For the text-containing cell, return its midpoint in [x, y] coordinate format. 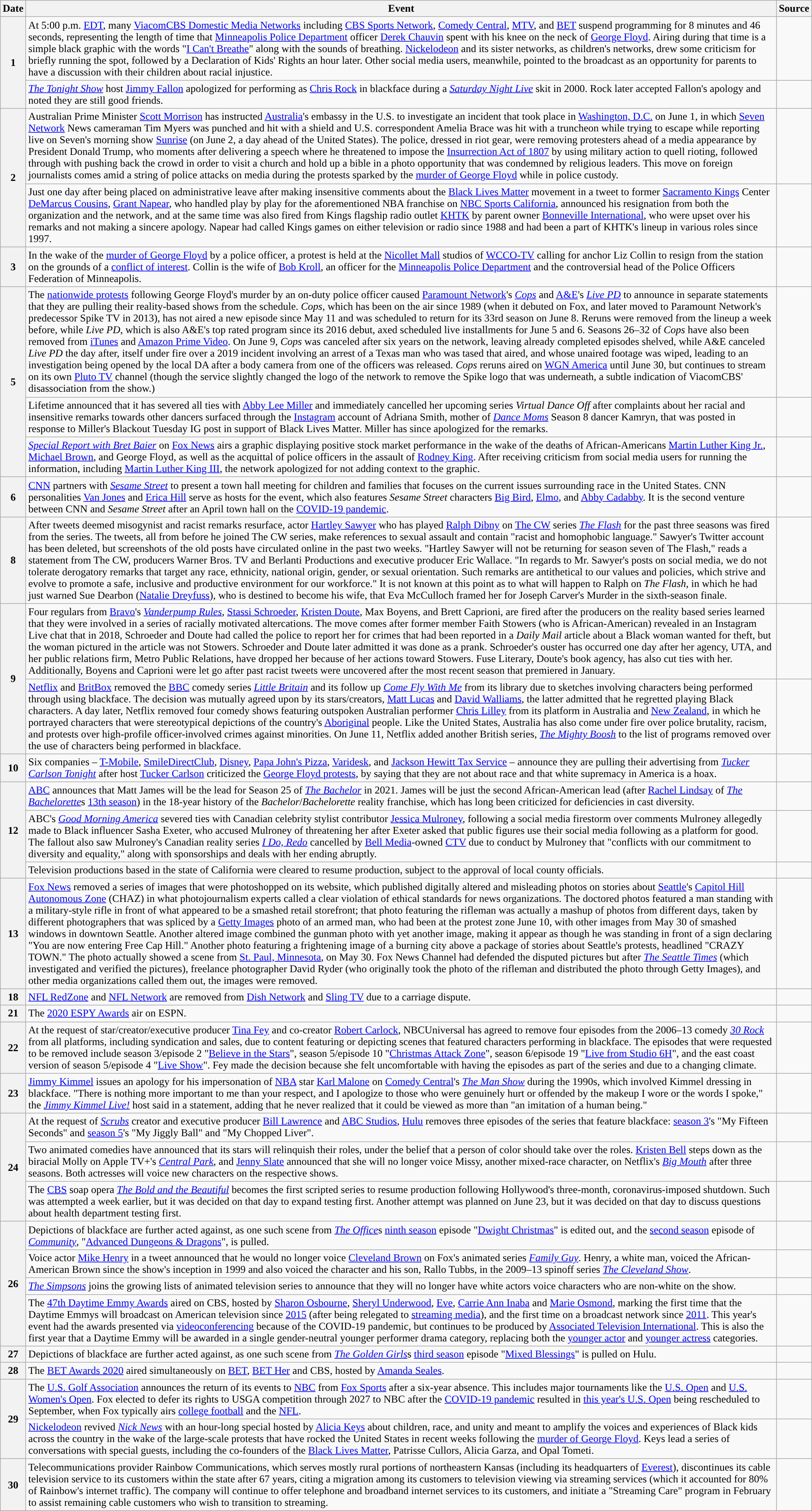
5 [13, 382]
27 [13, 1354]
Depictions of blackface are further acted against, as one such scene from The Golden Girlss third season episode "Mixed Blessings" is pulled on Hulu. [401, 1354]
29 [13, 1419]
12 [13, 830]
8 [13, 560]
23 [13, 1093]
2 [13, 178]
1 [13, 62]
28 [13, 1371]
6 [13, 497]
Event [401, 9]
10 [13, 768]
The BET Awards 2020 aired simultaneously on BET, BET Her and CBS, hosted by Amanda Seales. [401, 1371]
24 [13, 1167]
13 [13, 934]
The 2020 ESPY Awards air on ESPN. [401, 1013]
21 [13, 1013]
3 [13, 267]
18 [13, 997]
Television productions based in the state of California were cleared to resume production, subject to the approval of local county officials. [401, 870]
Date [13, 9]
NFL RedZone and NFL Network are removed from Dish Network and Sling TV due to a carriage dispute. [401, 997]
9 [13, 678]
22 [13, 1047]
Source [794, 9]
26 [13, 1283]
30 [13, 1485]
